For the text-containing cell, return its midpoint in [X, Y] coordinate format. 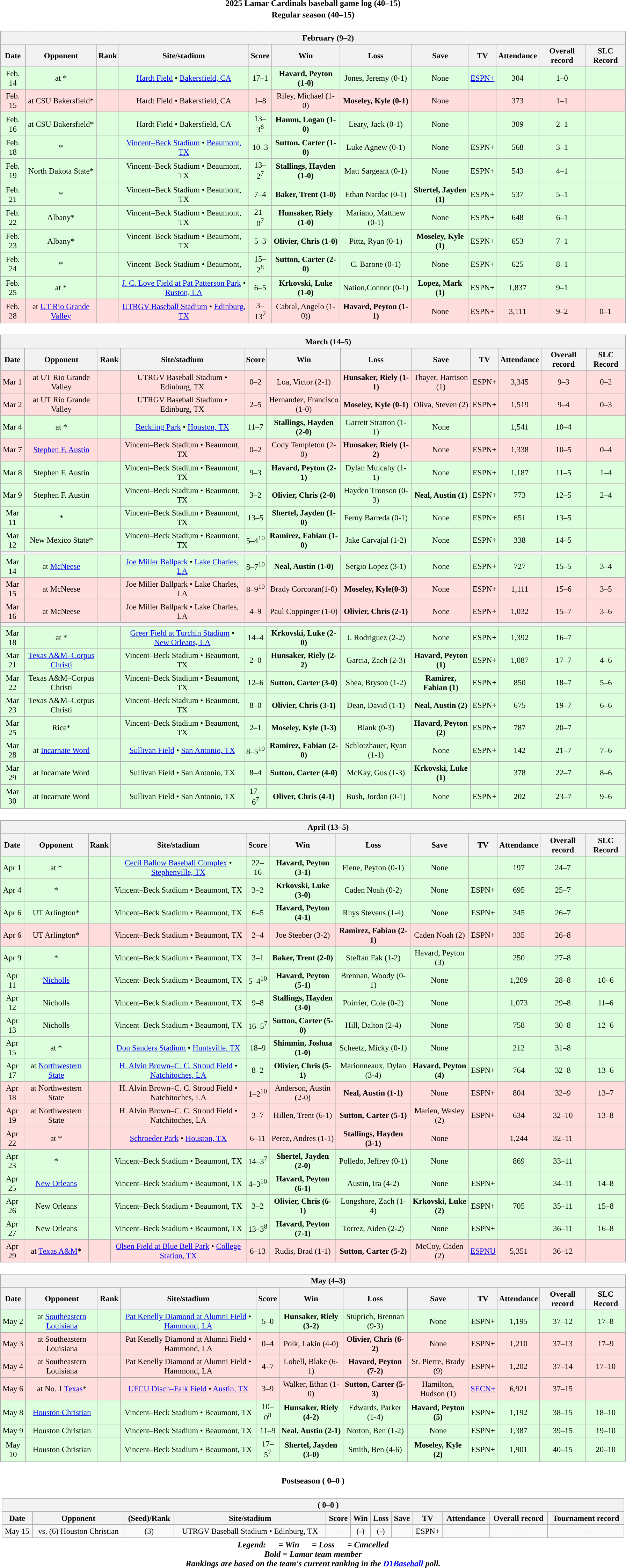
Rice* [61, 728]
Olsen Field at Blue Bell Park • College Station, TX [178, 1251]
13–8 [606, 1115]
1,111 [520, 589]
Mar 11 [13, 518]
Hamilton, Hudson (1) [438, 1389]
Walker, Ethan (1-0) [311, 1389]
869 [519, 1161]
Mariano, Matthew (0-1) [376, 217]
Sutton, Carter (5-3) [375, 1389]
9–6 [606, 796]
1,338 [520, 450]
9–1 [562, 288]
8–710 [256, 566]
J. C. Love Field at Pat Patterson Park • Ruston, LA [184, 288]
Apr 17 [12, 1071]
Havard, Peyton (2) [441, 728]
1,392 [520, 638]
Mar 25 [13, 728]
Oliva, Steven (2) [441, 404]
22–7 [564, 773]
Pittz, Ryan (0-1) [376, 241]
March (14–5) [313, 342]
8–510 [256, 750]
12–5 [564, 495]
Sutton, Carter (5-1) [373, 1115]
17–8 [606, 1321]
Jones, Jeremy (0-1) [376, 78]
St. Pierre, Brady (9) [438, 1366]
1,192 [518, 1412]
Sutton, Carter (5-0) [303, 1025]
Stallings, Hayden (2-0) [304, 427]
32–9 [563, 1093]
February (9–2) [313, 38]
25–7 [563, 890]
Don Sanders Stadium • Huntsville, TX [178, 1048]
338 [520, 540]
1–8 [260, 101]
Olivier, Chris (2-0) [304, 495]
1,073 [519, 1003]
Havard, Peyton (5-1) [303, 980]
Havard, Peyton (3-1) [303, 867]
6–1 [562, 217]
3–7 [258, 1115]
212 [519, 1048]
Thayer, Harrison (1) [441, 382]
Apr 1 [12, 867]
Norton, Ben (1-2) [375, 1431]
1,541 [520, 427]
Neal, Austin (2-1) [311, 1431]
McKay, Gus (1-3) [376, 773]
20–7 [564, 728]
8–1 [562, 264]
Greer Field at Turchin Stadium • New Orleans, LA [182, 638]
6,921 [518, 1389]
3–137 [260, 311]
Havard, Peyton (6-1) [303, 1183]
13–27 [260, 170]
Sutton, Carter (2-0) [305, 264]
16–57 [258, 1025]
9–8 [258, 1003]
Havard, Peyton (2-1) [304, 472]
May 4 [13, 1366]
Longshore, Zach (1-4) [373, 1206]
4–6 [606, 660]
29–8 [563, 1003]
16–8 [606, 1229]
(Seed)/Rank [150, 1518]
1,837 [518, 288]
21–7 [564, 750]
at No. 1 Texas* [61, 1389]
Fiene, Peyton (0-1) [373, 867]
0–1 [605, 311]
Nation,Connor (0-1) [376, 288]
Mar 7 [13, 450]
1,901 [518, 1449]
13–7 [606, 1093]
Hunsaker, Riely (4-2) [311, 1412]
Apr 11 [12, 980]
SECN+ [483, 1389]
1–1 [562, 101]
Feb. 15 [13, 101]
2–0 [256, 660]
1–210 [258, 1093]
Olivier, Chris (2-1) [376, 611]
11–5 [564, 472]
Perez, Andres (1-1) [303, 1138]
May 9 [13, 1431]
ESPNU [483, 1251]
Apr 18 [12, 1093]
304 [518, 78]
Havard, Peyton (7-2) [375, 1366]
695 [519, 890]
22–16 [258, 867]
May 8 [13, 1412]
Krkovski, Luke (2) [439, 1206]
Sergio Lopez (3-1) [376, 566]
Dylan Mulcahy (1-1) [376, 472]
Edwards, Parker (1-4) [375, 1412]
568 [518, 147]
23–7 [564, 796]
1,187 [520, 472]
15–7 [564, 611]
24–7 [563, 867]
1,087 [520, 660]
11–9 [268, 1431]
(3) [150, 1531]
34–11 [563, 1183]
Apr 19 [12, 1115]
Havard, Peyton (3) [439, 958]
Steffan Fak (1-2) [373, 958]
Olivier, Chris (6-2) [375, 1344]
4–9 [256, 611]
Marien, Wesley (2) [439, 1115]
3,111 [518, 311]
May 10 [13, 1449]
0–3 [606, 404]
Havard, Peyton (1-1) [376, 311]
10–5 [564, 450]
Garcia, Zach (2-3) [376, 660]
850 [520, 683]
30–8 [563, 1025]
Polk, Lakin (4-0) [311, 1344]
653 [518, 241]
758 [519, 1025]
Vincent–Beck Stadium • Beaumont, [184, 264]
Krkovski, Luke (1-0) [305, 288]
35–11 [563, 1206]
Mar 2 [13, 404]
Shertel, Jayden (2-0) [303, 1161]
Shertel, Jayden (1) [440, 194]
8–0 [256, 705]
Mar 9 [13, 495]
Stallings, Hayden (1-0) [305, 170]
6–6 [606, 705]
17–1 [260, 78]
Schroeder Park • Houston, TX [178, 1138]
Olivier, Chris (1-0) [305, 241]
1,202 [518, 1366]
Apr 25 [12, 1183]
Baker, Trent (2-0) [303, 958]
Mar 28 [13, 750]
Brennan, Woody (0-1) [373, 980]
705 [519, 1206]
Hayden Tronson (0-3) [376, 495]
17–10 [606, 1366]
( 0–0 ) [313, 1505]
40–15 [562, 1449]
Rhys Stevens (1-4) [373, 913]
Baker, Trent (1-0) [305, 194]
Smith, Ben (4-6) [375, 1449]
April (13–5) [313, 827]
Feb. 22 [13, 217]
18–7 [564, 683]
Postseason ( 0–0 ) [313, 1481]
Ethan Nardac (0-1) [376, 194]
804 [519, 1093]
Matt Sargeant (0-1) [376, 170]
Anderson, Austin (2-0) [303, 1093]
Marionneaux, Dylan (3-4) [373, 1071]
28–8 [563, 980]
10–08 [268, 1412]
Krkovski, Luke (2-0) [304, 638]
19–7 [564, 705]
Hamm, Logan (1-0) [305, 124]
Apr 15 [12, 1048]
Shertel, Jayden (3-0) [311, 1449]
1,244 [519, 1138]
39–15 [562, 1431]
Reckling Park • Houston, TX [182, 427]
Torrez, Aiden (2-2) [373, 1229]
Feb. 19 [13, 170]
Mar 16 [13, 611]
Apr 27 [12, 1229]
373 [518, 101]
9–2 [562, 311]
May 3 [13, 1344]
Bush, Jordan (0-1) [376, 796]
Feb. 18 [13, 147]
10–4 [564, 427]
Sutton, Carter (3-0) [304, 683]
Feb. 25 [13, 288]
Scheetz, Micky (0-1) [373, 1048]
26–8 [563, 935]
37–12 [562, 1321]
Stallings, Hayden (3-1) [373, 1138]
335 [519, 935]
Mar 21 [13, 660]
11–7 [256, 427]
14–5 [564, 540]
Tournament record [586, 1518]
Garrett Stratton (1-1) [376, 427]
5,351 [519, 1251]
1,210 [518, 1344]
Havard, Peyton (5) [438, 1412]
Havard, Peyton (4) [439, 1071]
1,387 [518, 1431]
Shea, Bryson (1-2) [376, 683]
Moseley, Kyle(0-3) [376, 589]
Sutton, Carter (1-0) [305, 147]
11–6 [606, 1003]
345 [519, 913]
634 [519, 1115]
Feb. 28 [13, 311]
9–4 [564, 404]
33–11 [563, 1161]
Mar 23 [13, 705]
Havard, Peyton (1) [441, 660]
Neal, Austin (1-1) [373, 1093]
10–6 [606, 980]
Moseley, Kyle (1) [440, 241]
378 [520, 773]
6–13 [258, 1251]
20–10 [606, 1449]
Shimmin, Joshua (1-0) [303, 1048]
Krkovski, Luke (1) [441, 773]
1,032 [520, 611]
Mar 30 [13, 796]
Mar 12 [13, 540]
Caden Noah (0-2) [373, 890]
North Dakota State* [61, 170]
Havard, Peyton (7-1) [303, 1229]
4–1 [562, 170]
Sutton, Carter (4-0) [304, 773]
5–0 [268, 1321]
537 [518, 194]
Joe Steeber (3-2) [303, 935]
16–7 [564, 638]
32–11 [563, 1138]
New Mexico State* [61, 540]
787 [520, 728]
Sutton, Carter (5-2) [373, 1251]
Ferny Barreda (0-1) [376, 518]
Hill, Dalton (2-4) [373, 1025]
Ramirez, Fabian (1) [441, 683]
Apr 13 [12, 1025]
309 [518, 124]
36–12 [563, 1251]
15–28 [260, 264]
142 [520, 750]
8–6 [606, 773]
Cecil Ballow Baseball Complex • Stephenville, TX [178, 867]
Rudis, Brad (1-1) [303, 1251]
1–0 [562, 78]
UFCU Disch–Falk Field • Austin, TX [189, 1389]
8–2 [258, 1071]
10–3 [260, 147]
21–07 [260, 217]
Stuprich, Brennan (9-3) [375, 1321]
Neal, Austin (2) [441, 705]
Blank (0-3) [376, 728]
14–4 [256, 638]
5–6 [606, 683]
17–67 [256, 796]
27–8 [563, 958]
Schlotzhauer, Ryan (1-1) [376, 750]
Havard, Peyton (1-0) [305, 78]
Hillen, Trent (6-1) [303, 1115]
37–13 [562, 1344]
McCoy, Caden (2) [439, 1251]
3–9 [268, 1389]
vs. (6) Houston Christian [78, 1531]
Cabral, Angelo (1-0)) [305, 311]
Feb. 23 [13, 241]
Brady Corcoran(1-0) [304, 589]
Feb. 14 [13, 78]
1,209 [519, 980]
Mar 18 [13, 638]
Mar 8 [13, 472]
543 [518, 170]
Ramirez, Fabian (2-1) [373, 935]
202 [520, 796]
2–5 [256, 404]
3,345 [520, 382]
Polledo, Jeffrey (0-1) [373, 1161]
Feb. 21 [13, 194]
Hunsaker, Riely (1-1) [376, 382]
Mar 4 [13, 427]
Neal, Austin (1) [441, 495]
Riley, Michael (1-0) [305, 101]
Mar 22 [13, 683]
651 [520, 518]
Apr 26 [12, 1206]
Lopez, Mark (1) [440, 288]
7–1 [562, 241]
4–310 [258, 1183]
31–8 [563, 1048]
Olivier, Chris (5-1) [303, 1071]
C. Barone (0-1) [376, 264]
3–6 [606, 611]
Havard, Peyton (4-1) [303, 913]
Shertel, Jayden (1-0) [304, 518]
Dean, David (1-1) [376, 705]
Olivier, Chris (3-1) [304, 705]
Olivier, Chris (6-1) [303, 1206]
7–6 [606, 750]
May 15 [17, 1531]
Krkovski, Luke (3-0) [303, 890]
Hunsaker, Riely (1-2) [376, 450]
Ramirez, Fabian (2-0) [304, 750]
197 [519, 867]
Apr 22 [12, 1138]
Poirrier, Cole (0-2) [373, 1003]
Feb. 16 [13, 124]
Stallings, Hayden (3-0) [303, 1003]
Hunsaker, Riely (3-2) [311, 1321]
15–6 [564, 589]
4–7 [268, 1366]
6–11 [258, 1138]
675 [520, 705]
18–10 [606, 1412]
Apr 9 [12, 958]
Hernandez, Francisco (1-0) [304, 404]
764 [519, 1071]
37–15 [562, 1389]
May (4–3) [313, 1281]
37–14 [562, 1366]
17–57 [268, 1449]
625 [518, 264]
J. Rodriguez (2-2) [376, 638]
Hunsaker, Riely (1-0) [305, 217]
May 6 [13, 1389]
32–8 [563, 1071]
32–10 [563, 1115]
14–37 [258, 1161]
Cody Templeton (2-0) [304, 450]
Apr 4 [12, 890]
Neal, Austin (1-0) [304, 566]
7–4 [260, 194]
38–15 [562, 1412]
36–11 [563, 1229]
Moseley, Kyle (2) [438, 1449]
26–7 [563, 913]
Lobell, Blake (6-1) [311, 1366]
Apr 29 [12, 1251]
8–4 [256, 773]
17–9 [606, 1344]
1,195 [518, 1321]
15–8 [606, 1206]
Ramirez, Fabian (1-0) [304, 540]
Mar 15 [13, 589]
19–10 [606, 1431]
Mar 29 [13, 773]
Mar 1 [13, 382]
Hunsaker, Riely (2-2) [304, 660]
17–7 [564, 660]
Paul Coppinger (1-0) [304, 611]
Austin, Ira (4-2) [373, 1183]
Loa, Victor (2-1) [304, 382]
3–5 [606, 589]
Feb. 24 [13, 264]
Moseley, Kyle (1-3) [304, 728]
Mar 14 [13, 566]
5–3 [260, 241]
Leary, Jack (0-1) [376, 124]
1,519 [520, 404]
13–6 [606, 1071]
250 [519, 958]
773 [520, 495]
18–9 [258, 1048]
8–910 [256, 589]
5–1 [562, 194]
Caden Noah (2) [439, 935]
1–4 [606, 472]
648 [518, 217]
Jake Carvajal (1-2) [376, 540]
Luke Agnew (0-1) [376, 147]
Apr 12 [12, 1003]
Apr 23 [12, 1161]
15–5 [564, 566]
Oliver, Chris (4-1) [304, 796]
14–8 [606, 1183]
727 [520, 566]
at Texas A&M* [56, 1251]
3–4 [606, 566]
May 2 [13, 1321]
